Output the (x, y) coordinate of the center of the cell containing the given text.  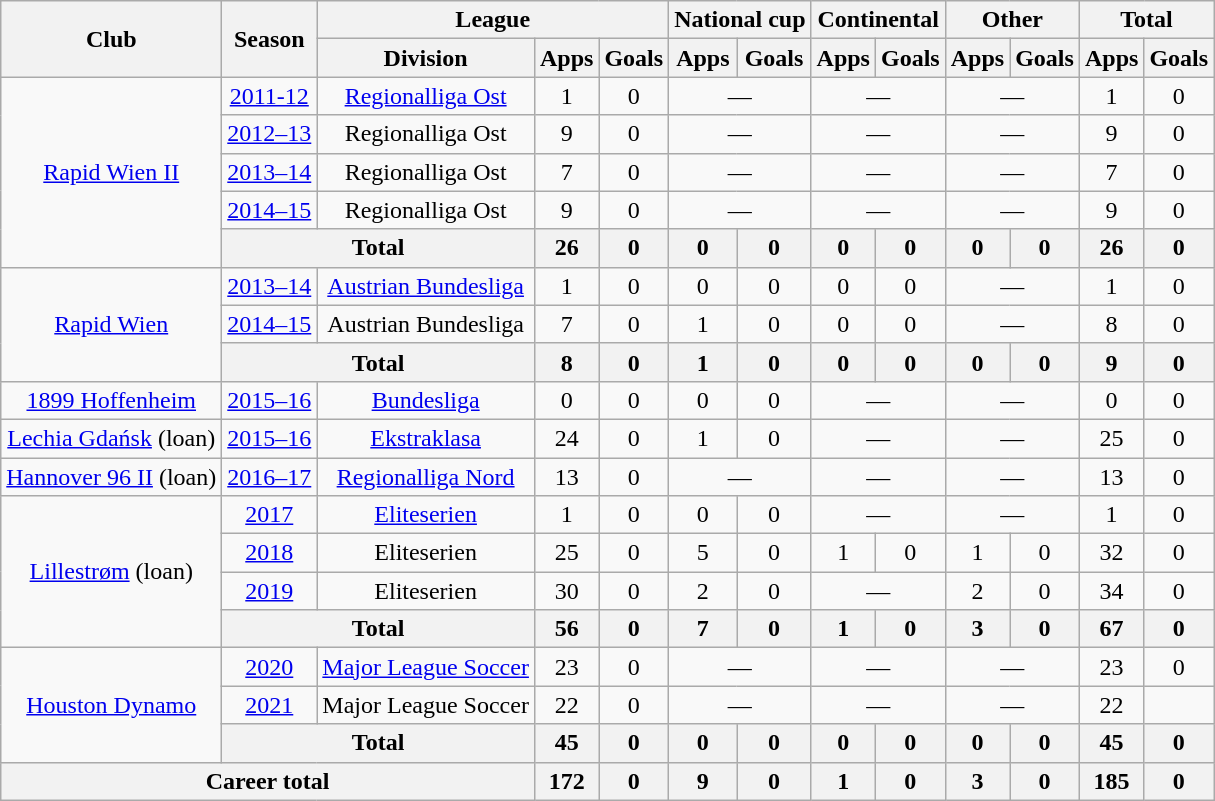
Other (1012, 20)
Lechia Gdańsk (loan) (112, 438)
Houston Dynamo (112, 705)
56 (566, 629)
Career total (268, 781)
Bundesliga (426, 400)
2021 (270, 705)
Season (270, 39)
185 (1111, 781)
30 (566, 591)
Rapid Wien (112, 324)
Continental (878, 20)
2018 (270, 553)
Lillestrøm (loan) (112, 572)
2019 (270, 591)
67 (1111, 629)
Club (112, 39)
National cup (740, 20)
2016–17 (270, 477)
5 (703, 553)
2017 (270, 515)
2020 (270, 667)
1899 Hoffenheim (112, 400)
Ekstraklasa (426, 438)
2012–13 (270, 134)
League (493, 20)
Rapid Wien II (112, 172)
172 (566, 781)
Regionalliga Nord (426, 477)
Hannover 96 II (loan) (112, 477)
32 (1111, 553)
24 (566, 438)
34 (1111, 591)
2011-12 (270, 96)
Division (426, 58)
